Detect which cell encompasses the target text, then output its [x, y] center coordinate. 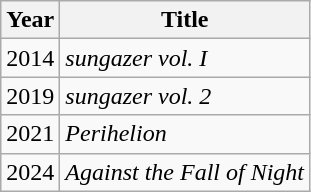
2019 [30, 96]
Title [185, 20]
sungazer vol. 2 [185, 96]
Against the Fall of Night [185, 172]
2024 [30, 172]
Year [30, 20]
Perihelion [185, 134]
2014 [30, 58]
2021 [30, 134]
sungazer vol. I [185, 58]
